For the text-containing cell, return its midpoint in (x, y) coordinate format. 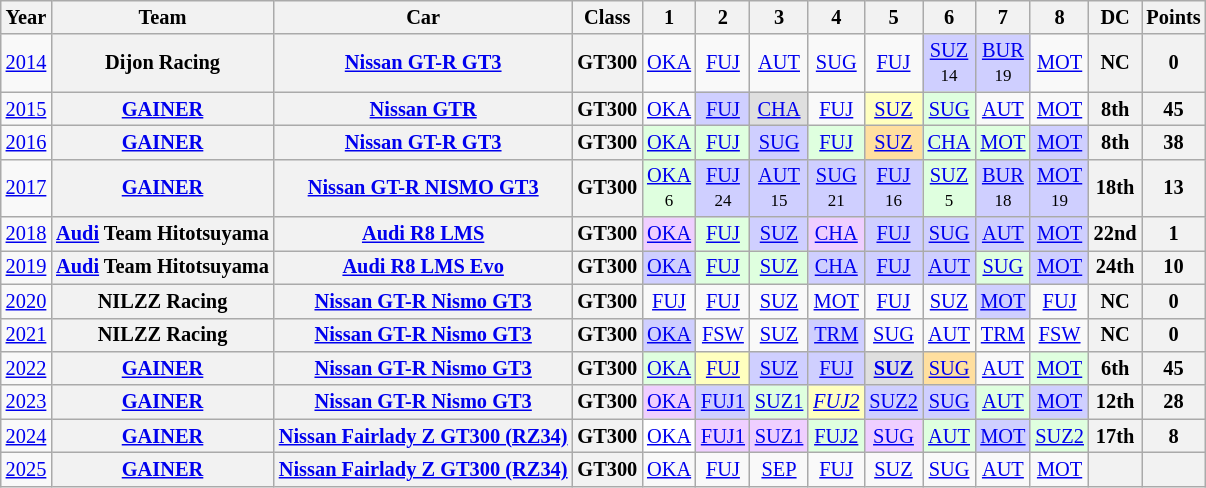
18th (1116, 188)
28 (1174, 402)
OKA6 (669, 188)
38 (1174, 142)
2 (723, 17)
Class (607, 17)
SEP (779, 469)
FUJ24 (723, 188)
17th (1116, 436)
Dijon Racing (162, 63)
Audi R8 LMS Evo (424, 267)
Car (424, 17)
2014 (26, 63)
Audi R8 LMS (424, 234)
12th (1116, 402)
SUZ14 (950, 63)
2019 (26, 267)
Nissan GT-R NISMO GT3 (424, 188)
10 (1174, 267)
2017 (26, 188)
3 (779, 17)
Year (26, 17)
2022 (26, 368)
BUR18 (1002, 188)
2023 (26, 402)
BUR19 (1002, 63)
2020 (26, 301)
Team (162, 17)
2024 (26, 436)
SUG21 (836, 188)
6 (950, 17)
2015 (26, 109)
Points (1174, 17)
13 (1174, 188)
24th (1116, 267)
AUT15 (779, 188)
DC (1116, 17)
SUZ5 (950, 188)
2021 (26, 335)
22nd (1116, 234)
MOT19 (1059, 188)
6th (1116, 368)
Nissan GTR (424, 109)
7 (1002, 17)
4 (836, 17)
5 (893, 17)
2016 (26, 142)
FUJ16 (893, 188)
2018 (26, 234)
2025 (26, 469)
